Detect which cell encompasses the target text, then output its [X, Y] center coordinate. 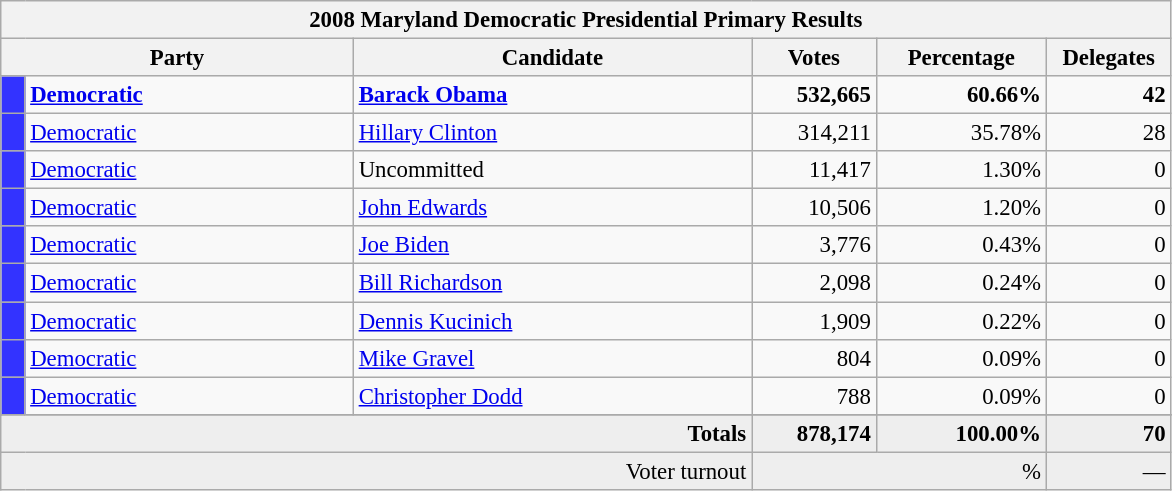
10,506 [814, 208]
Delegates [1108, 58]
Joe Biden [552, 245]
0.24% [961, 283]
Totals [376, 433]
878,174 [814, 433]
Uncommitted [552, 170]
3,776 [814, 245]
1,909 [814, 321]
0.43% [961, 245]
532,665 [814, 95]
John Edwards [552, 208]
35.78% [961, 133]
788 [814, 396]
1.30% [961, 170]
314,211 [814, 133]
Voter turnout [376, 471]
1.20% [961, 208]
Christopher Dodd [552, 396]
2008 Maryland Democratic Presidential Primary Results [586, 20]
100.00% [961, 433]
Bill Richardson [552, 283]
Barack Obama [552, 95]
Party [178, 58]
% [900, 471]
Percentage [961, 58]
Votes [814, 58]
60.66% [961, 95]
804 [814, 358]
28 [1108, 133]
Hillary Clinton [552, 133]
70 [1108, 433]
Candidate [552, 58]
2,098 [814, 283]
11,417 [814, 170]
42 [1108, 95]
Dennis Kucinich [552, 321]
0.22% [961, 321]
Mike Gravel [552, 358]
— [1108, 471]
